Identify which cell holds the provided text, then report its (X, Y) central coordinate. 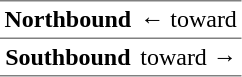
← toward (189, 20)
toward → (189, 57)
Northbound (68, 20)
Southbound (68, 57)
